Capture the cell that displays the provided text and extract its [X, Y] central coordinate. 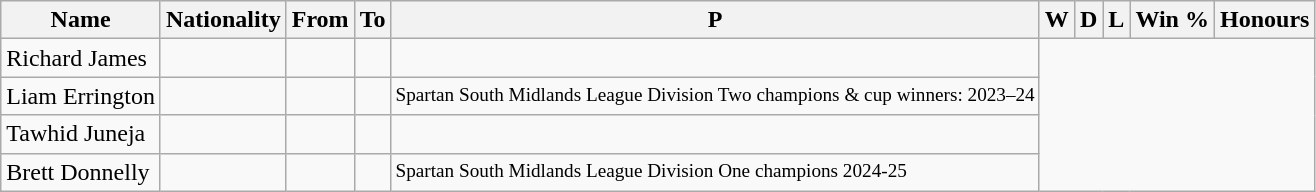
Win % [1172, 20]
Tawhid Juneja [81, 134]
From [320, 20]
Liam Errington [81, 96]
To [372, 20]
Richard James [81, 58]
Nationality [223, 20]
Spartan South Midlands League Division One champions 2024-25 [715, 172]
Spartan South Midlands League Division Two champions & cup winners: 2023–24 [715, 96]
W [1056, 20]
D [1088, 20]
Brett Donnelly [81, 172]
Name [81, 20]
P [715, 20]
L [1116, 20]
Honours [1265, 20]
